Locate the cell with the specified text and output its (X, Y) center coordinate. 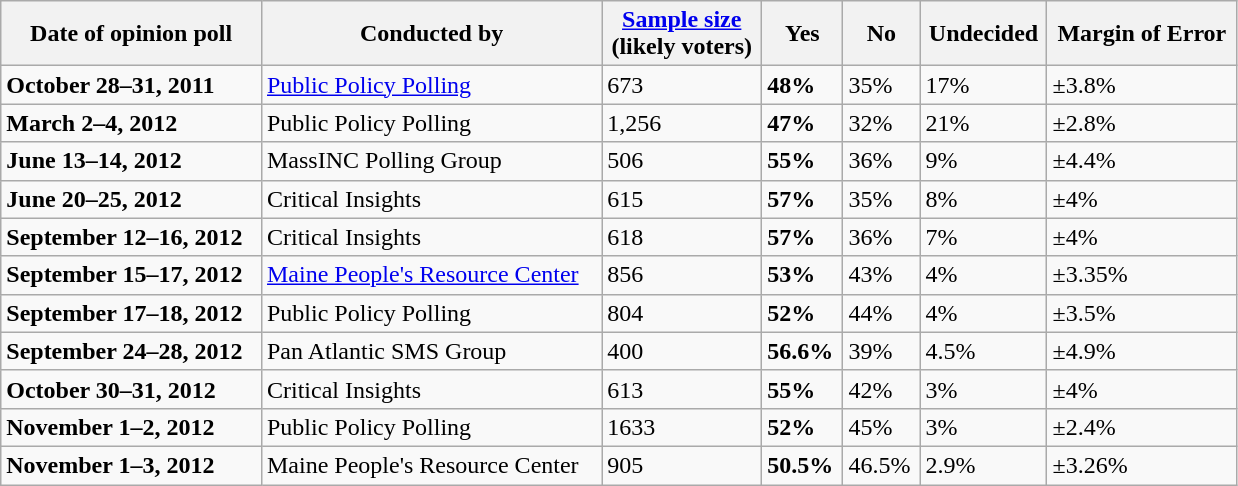
45% (882, 427)
Date of opinion poll (132, 34)
Margin of Error (1142, 34)
Conducted by (431, 34)
±3.26% (1142, 465)
856 (682, 275)
November 1–2, 2012 (132, 427)
June 13–14, 2012 (132, 161)
39% (882, 351)
673 (682, 85)
±4.4% (1142, 161)
1,256 (682, 123)
±3.5% (1142, 313)
MassINC Polling Group (431, 161)
±3.8% (1142, 85)
44% (882, 313)
53% (802, 275)
905 (682, 465)
48% (802, 85)
March 2–4, 2012 (132, 123)
September 12–16, 2012 (132, 237)
±2.4% (1142, 427)
7% (984, 237)
June 20–25, 2012 (132, 199)
21% (984, 123)
No (882, 34)
8% (984, 199)
September 24–28, 2012 (132, 351)
400 (682, 351)
Undecided (984, 34)
October 28–31, 2011 (132, 85)
September 17–18, 2012 (132, 313)
47% (802, 123)
56.6% (802, 351)
October 30–31, 2012 (132, 389)
2.9% (984, 465)
618 (682, 237)
43% (882, 275)
804 (682, 313)
32% (882, 123)
615 (682, 199)
613 (682, 389)
Yes (802, 34)
Sample size(likely voters) (682, 34)
±3.35% (1142, 275)
±2.8% (1142, 123)
506 (682, 161)
November 1–3, 2012 (132, 465)
4.5% (984, 351)
1633 (682, 427)
±4.9% (1142, 351)
Pan Atlantic SMS Group (431, 351)
17% (984, 85)
9% (984, 161)
50.5% (802, 465)
46.5% (882, 465)
September 15–17, 2012 (132, 275)
42% (882, 389)
